Extract the [x, y] coordinate from the center of the cell holding the provided text.  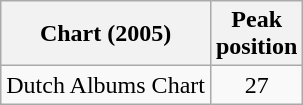
Chart (2005) [106, 34]
Dutch Albums Chart [106, 85]
27 [256, 85]
Peakposition [256, 34]
